Locate the cell with the specified text and output its [x, y] center coordinate. 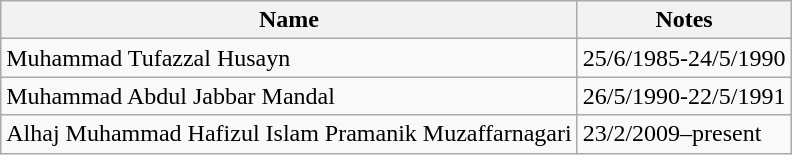
Muhammad Abdul Jabbar Mandal [289, 96]
23/2/2009–present [684, 134]
Alhaj Muhammad Hafizul Islam Pramanik Muzaffarnagari [289, 134]
Name [289, 20]
Muhammad Tufazzal Husayn [289, 58]
26/5/1990-22/5/1991 [684, 96]
25/6/1985-24/5/1990 [684, 58]
Notes [684, 20]
